Scan for the cell matching the given text and deliver its [X, Y] coordinate at center. 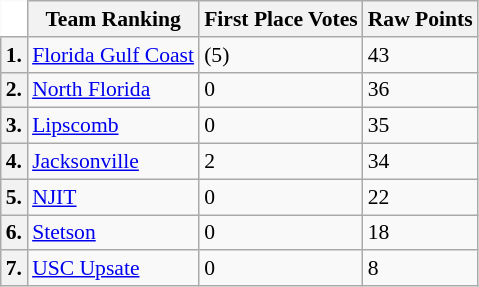
4. [14, 162]
NJIT [113, 197]
Jacksonville [113, 162]
First Place Votes [281, 19]
3. [14, 126]
Florida Gulf Coast [113, 55]
North Florida [113, 90]
Stetson [113, 233]
Team Ranking [113, 19]
2 [281, 162]
2. [14, 90]
34 [420, 162]
Raw Points [420, 19]
Lipscomb [113, 126]
8 [420, 269]
43 [420, 55]
35 [420, 126]
6. [14, 233]
5. [14, 197]
7. [14, 269]
36 [420, 90]
USC Upsate [113, 269]
1. [14, 55]
18 [420, 233]
(5) [281, 55]
22 [420, 197]
